Locate the cell with the specified text and output its [X, Y] center coordinate. 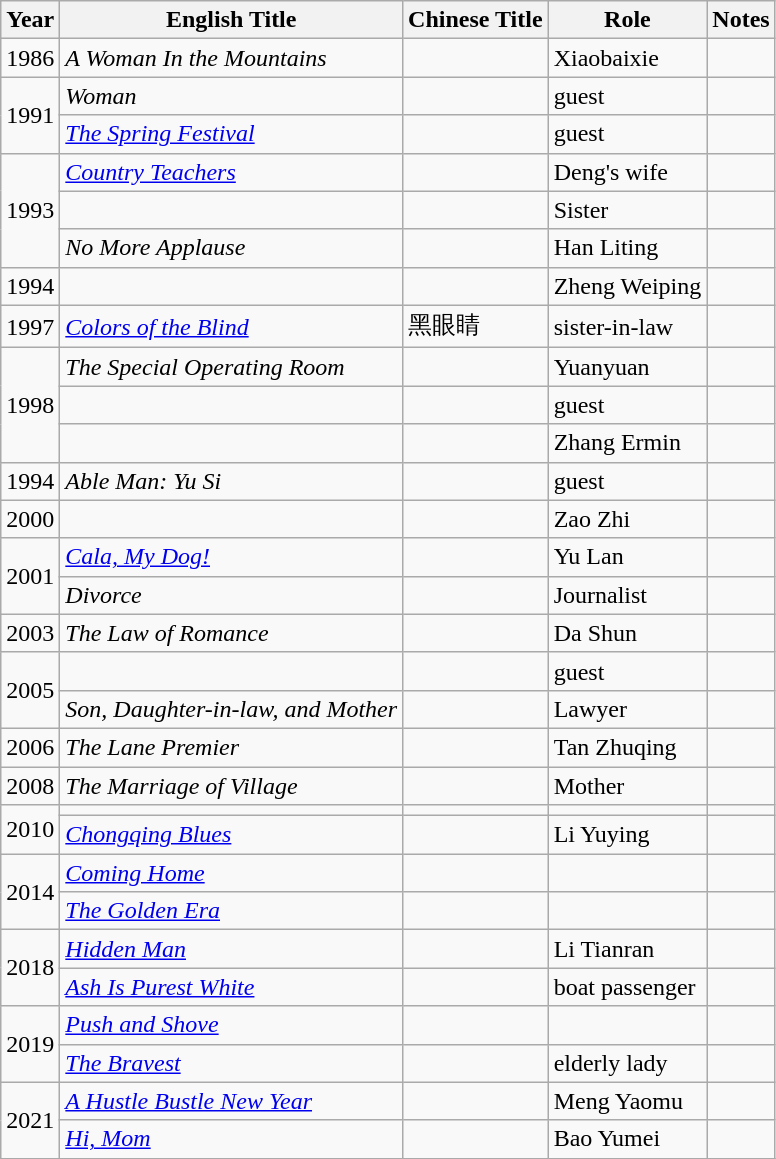
The Bravest [232, 1063]
The Spring Festival [232, 134]
2005 [30, 690]
Cala, My Dog! [232, 557]
Notes [741, 20]
The Marriage of Village [232, 785]
Woman [232, 96]
2010 [30, 830]
1991 [30, 115]
Han Liting [628, 248]
Country Teachers [232, 172]
Lawyer [628, 709]
Year [30, 20]
2019 [30, 1044]
elderly lady [628, 1063]
Colors of the Blind [232, 326]
Bao Yumei [628, 1139]
A Woman In the Mountains [232, 58]
Hi, Mom [232, 1139]
2000 [30, 519]
The Law of Romance [232, 633]
Ash Is Purest White [232, 987]
1998 [30, 405]
2014 [30, 892]
The Special Operating Room [232, 367]
2001 [30, 576]
Role [628, 20]
Mother [628, 785]
The Golden Era [232, 911]
1986 [30, 58]
Zheng Weiping [628, 286]
Divorce [232, 595]
2006 [30, 747]
Son, Daughter-in-law, and Mother [232, 709]
A Hustle Bustle New Year [232, 1101]
Coming Home [232, 873]
2021 [30, 1120]
黑眼睛 [476, 326]
Li Tianran [628, 949]
Sister [628, 210]
1997 [30, 326]
Chongqing Blues [232, 835]
Da Shun [628, 633]
1993 [30, 210]
The Lane Premier [232, 747]
Meng Yaomu [628, 1101]
Xiaobaixie [628, 58]
English Title [232, 20]
Zao Zhi [628, 519]
Hidden Man [232, 949]
2008 [30, 785]
Zhang Ermin [628, 443]
No More Applause [232, 248]
Li Yuying [628, 835]
Journalist [628, 595]
Tan Zhuqing [628, 747]
Chinese Title [476, 20]
Deng's wife [628, 172]
2018 [30, 968]
Yu Lan [628, 557]
Yuanyuan [628, 367]
boat passenger [628, 987]
Push and Shove [232, 1025]
sister-in-law [628, 326]
2003 [30, 633]
Able Man: Yu Si [232, 481]
